Scan for the cell matching the given text and deliver its [x, y] coordinate at center. 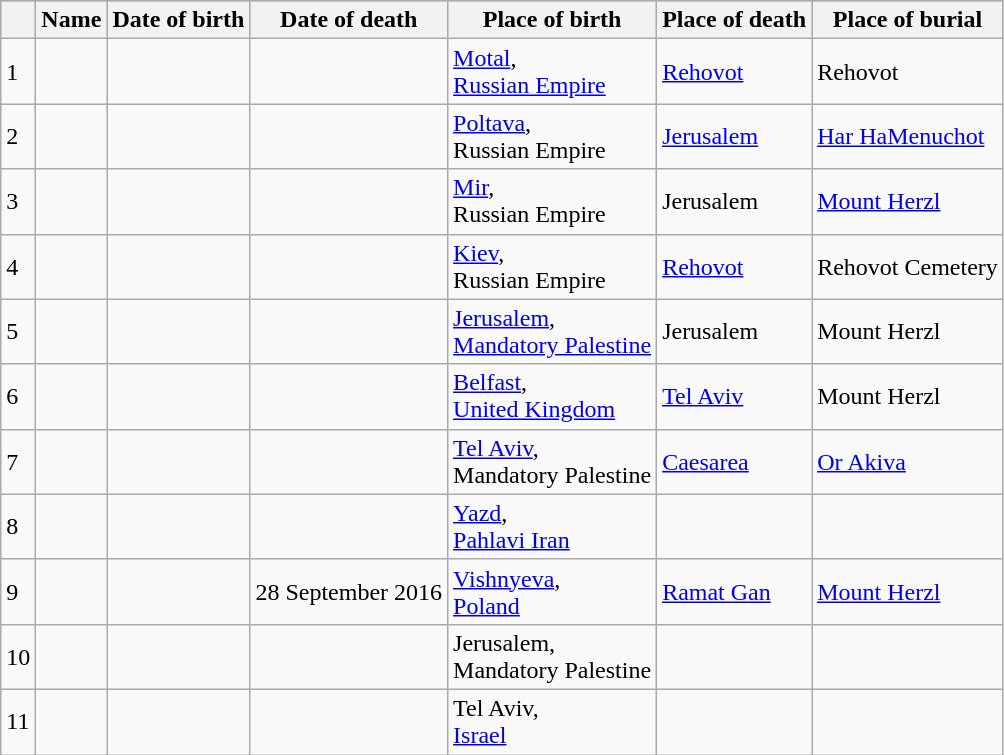
Har HaMenuchot [908, 136]
Place of death [734, 20]
Caesarea [734, 462]
Tel Aviv,Mandatory Palestine [552, 462]
Belfast,United Kingdom [552, 396]
Or Akiva [908, 462]
Yazd,Pahlavi Iran [552, 526]
28 September 2016 [349, 592]
Motal,Russian Empire [552, 72]
Date of death [349, 20]
Poltava,Russian Empire [552, 136]
6 [18, 396]
Date of birth [178, 20]
5 [18, 332]
7 [18, 462]
Place of burial [908, 20]
10 [18, 656]
9 [18, 592]
Kiev,Russian Empire [552, 266]
1 [18, 72]
Place of birth [552, 20]
Mir,Russian Empire [552, 202]
Ramat Gan [734, 592]
4 [18, 266]
Vishnyeva,Poland [552, 592]
Tel Aviv [734, 396]
Rehovot Cemetery [908, 266]
11 [18, 722]
8 [18, 526]
3 [18, 202]
2 [18, 136]
Name [72, 20]
Tel Aviv,Israel [552, 722]
